For the text-containing cell, return its midpoint in (x, y) coordinate format. 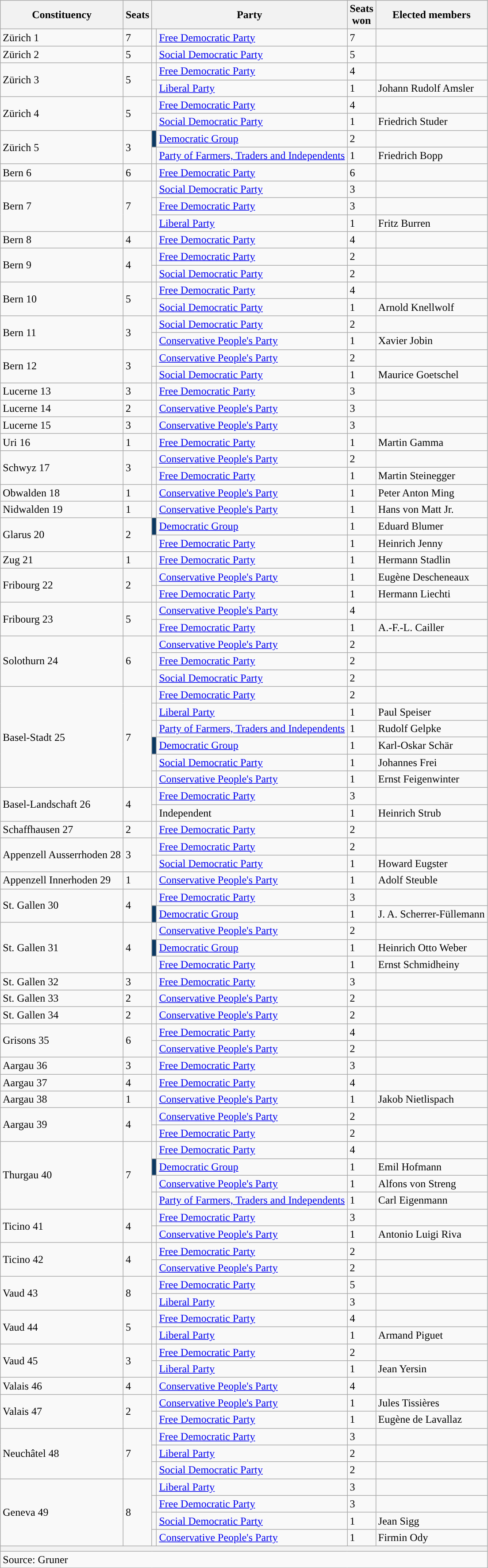
Ernst Schmidheiny (431, 964)
Ernst Feigenwinter (431, 779)
Bern 6 (62, 172)
J. A. Scherrer-Füllemann (431, 914)
Valais 46 (62, 1386)
Appenzell Innerhoden 29 (62, 880)
Firmin Ody (431, 1537)
Seats (137, 15)
Hermann Liechti (431, 594)
Hans von Matt Jr. (431, 510)
Lucerne 14 (62, 408)
Johannes Frei (431, 762)
Arnold Knellwolf (431, 307)
Bern 7 (62, 206)
Rudolf Gelpke (431, 728)
Heinrich Jenny (431, 543)
Jean Sigg (431, 1521)
Adolf Steuble (431, 880)
Eduard Blumer (431, 527)
Martin Gamma (431, 442)
Hermann Stadlin (431, 560)
Valais 47 (62, 1411)
A.-F.-L. Cailler (431, 627)
Vaud 45 (62, 1361)
Zürich 5 (62, 147)
St. Gallen 30 (62, 906)
Solothurn 24 (62, 661)
Armand Piguet (431, 1336)
Bern 8 (62, 240)
Howard Eugster (431, 863)
Johann Rudolf Amsler (431, 88)
Paul Speiser (431, 712)
Bern 10 (62, 299)
Basel-Landschaft 26 (62, 805)
Jules Tissières (431, 1403)
Schaffhausen 27 (62, 830)
Ticino 41 (62, 1226)
Nidwalden 19 (62, 510)
Thurgau 40 (62, 1175)
Karl-Oskar Schär (431, 745)
Antonio Luigi Riva (431, 1234)
Uri 16 (62, 442)
Bern 12 (62, 366)
Lucerne 15 (62, 425)
Heinrich Strub (431, 813)
Fribourg 23 (62, 619)
St. Gallen 32 (62, 981)
Grisons 35 (62, 1041)
Elected members (431, 15)
Heinrich Otto Weber (431, 948)
Friedrich Bopp (431, 155)
Aargau 39 (62, 1125)
Eugène de Lavallaz (431, 1420)
Vaud 44 (62, 1327)
Friedrich Studer (431, 122)
Jakob Nietlispach (431, 1100)
Geneva 49 (62, 1512)
Aargau 36 (62, 1066)
Neuchâtel 48 (62, 1453)
Glarus 20 (62, 535)
Basel-Stadt 25 (62, 737)
Bern 11 (62, 333)
St. Gallen 31 (62, 948)
Zug 21 (62, 560)
Eugène Descheneaux (431, 577)
Peter Anton Ming (431, 493)
Xavier Jobin (431, 341)
Alfons von Streng (431, 1184)
Carl Eigenmann (431, 1200)
Martin Steinegger (431, 476)
Party (250, 15)
Zürich 3 (62, 80)
Vaud 43 (62, 1293)
Aargau 38 (62, 1100)
Lucerne 13 (62, 391)
St. Gallen 33 (62, 998)
Seatswon (361, 15)
Ticino 42 (62, 1259)
St. Gallen 34 (62, 1015)
Zürich 1 (62, 38)
Appenzell Ausserrhoden 28 (62, 855)
Obwalden 18 (62, 493)
Schwyz 17 (62, 467)
Zürich 4 (62, 113)
Bern 9 (62, 265)
Independent (252, 813)
Jean Yersin (431, 1369)
Fritz Burren (431, 223)
Emil Hofmann (431, 1167)
Zürich 2 (62, 54)
Constituency (62, 15)
Aargau 37 (62, 1083)
Fribourg 22 (62, 585)
Source: Gruner (244, 1559)
Maurice Goetschel (431, 375)
